For the text-containing cell, return its midpoint in (X, Y) coordinate format. 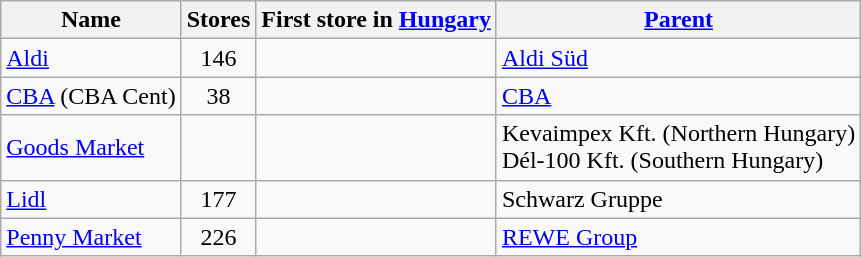
Aldi Süd (678, 58)
Schwarz Gruppe (678, 199)
Lidl (91, 199)
Parent (678, 20)
Aldi (91, 58)
Goods Market (91, 148)
First store in Hungary (376, 20)
Stores (218, 20)
CBA (CBA Cent) (91, 96)
177 (218, 199)
CBA (678, 96)
146 (218, 58)
REWE Group (678, 237)
Name (91, 20)
Penny Market (91, 237)
226 (218, 237)
38 (218, 96)
Kevaimpex Kft. (Northern Hungary)Dél-100 Kft. (Southern Hungary) (678, 148)
